Search for the cell housing the specified text and yield its (X, Y) center coordinate. 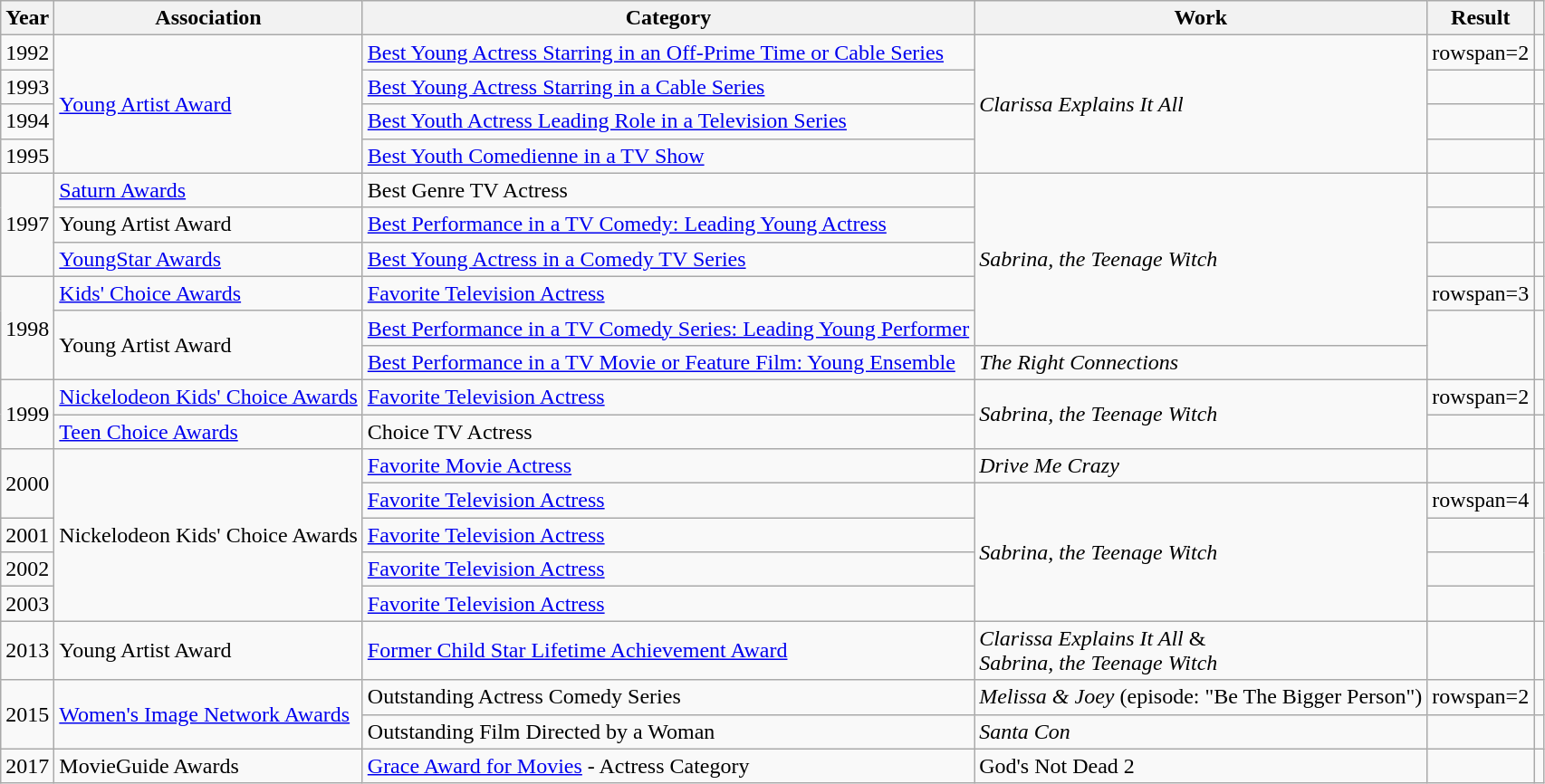
Saturn Awards (208, 190)
The Right Connections (1201, 362)
YoungStar Awards (208, 259)
Work (1201, 18)
1992 (27, 53)
Best Young Actress Starring in a Cable Series (668, 87)
Best Young Actress Starring in an Off-Prime Time or Cable Series (668, 53)
Best Youth Actress Leading Role in a Television Series (668, 121)
Choice TV Actress (668, 432)
Best Performance in a TV Comedy: Leading Young Actress (668, 225)
Favorite Movie Actress (668, 466)
2013 (27, 650)
Santa Con (1201, 731)
Outstanding Actress Comedy Series (668, 697)
rowspan=4 (1481, 501)
Clarissa Explains It All & Sabrina, the Teenage Witch (1201, 650)
Women's Image Network Awards (208, 714)
2003 (27, 604)
Association (208, 18)
Teen Choice Awards (208, 432)
Best Genre TV Actress (668, 190)
1993 (27, 87)
Year (27, 18)
Best Performance in a TV Movie or Feature Film: Young Ensemble (668, 362)
God's Not Dead 2 (1201, 766)
Melissa & Joey (episode: "Be The Bigger Person") (1201, 697)
1994 (27, 121)
Result (1481, 18)
2017 (27, 766)
1999 (27, 414)
Category (668, 18)
2001 (27, 535)
Outstanding Film Directed by a Woman (668, 731)
Drive Me Crazy (1201, 466)
1995 (27, 156)
rowspan=3 (1481, 293)
Clarissa Explains It All (1201, 104)
1997 (27, 225)
2002 (27, 569)
Kids' Choice Awards (208, 293)
Best Youth Comedienne in a TV Show (668, 156)
2015 (27, 714)
Former Child Star Lifetime Achievement Award (668, 650)
MovieGuide Awards (208, 766)
1998 (27, 328)
Best Performance in a TV Comedy Series: Leading Young Performer (668, 328)
2000 (27, 483)
Grace Award for Movies - Actress Category (668, 766)
Best Young Actress in a Comedy TV Series (668, 259)
